Return [x, y] of the center of cell containing provided text 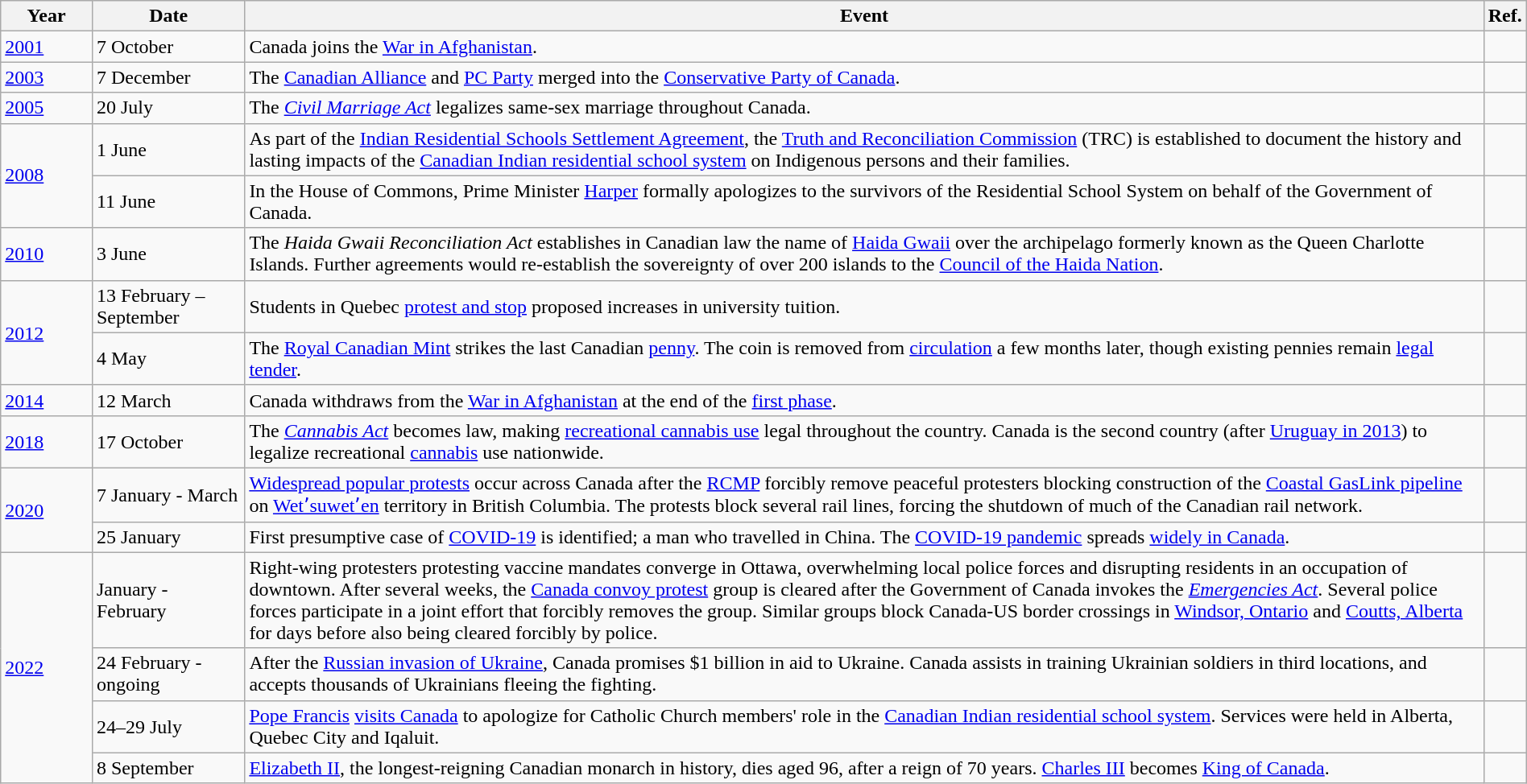
First presumptive case of COVID-19 is identified; a man who travelled in China. The COVID-19 pandemic spreads widely in Canada. [864, 537]
3 June [168, 254]
2005 [47, 108]
1 June [168, 150]
The Canadian Alliance and PC Party merged into the Conservative Party of Canada. [864, 77]
7 January - March [168, 494]
2012 [47, 332]
2010 [47, 254]
Elizabeth II, the longest-reigning Canadian monarch in history, dies aged 96, after a reign of 70 years. Charles III becomes King of Canada. [864, 768]
January - February [168, 600]
7 December [168, 77]
2014 [47, 400]
2001 [47, 47]
Ref. [1504, 16]
2018 [47, 441]
Date [168, 16]
2020 [47, 510]
2022 [47, 668]
4 May [168, 359]
Canada withdraws from the War in Afghanistan at the end of the first phase. [864, 400]
17 October [168, 441]
2003 [47, 77]
7 October [168, 47]
Canada joins the War in Afghanistan. [864, 47]
24–29 July [168, 726]
20 July [168, 108]
8 September [168, 768]
The Civil Marriage Act legalizes same-sex marriage throughout Canada. [864, 108]
2008 [47, 175]
24 February - ongoing [168, 675]
Event [864, 16]
Students in Quebec protest and stop proposed increases in university tuition. [864, 306]
13 February – September [168, 306]
12 March [168, 400]
Year [47, 16]
11 June [168, 201]
25 January [168, 537]
